Pinpoint the cell where the given text exists, returning its (X, Y) midpoint coordinate. 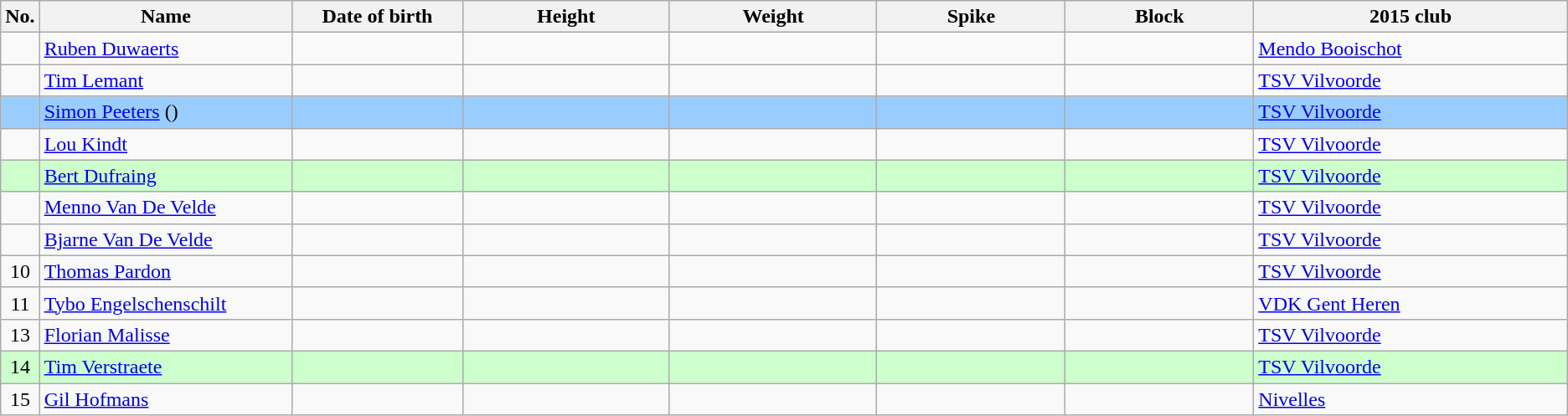
Spike (972, 17)
Gil Hofmans (166, 399)
Tim Verstraete (166, 367)
Height (566, 17)
Block (1159, 17)
15 (20, 399)
Name (166, 17)
Nivelles (1411, 399)
10 (20, 271)
Thomas Pardon (166, 271)
Ruben Duwaerts (166, 49)
No. (20, 17)
Bjarne Van De Velde (166, 239)
Simon Peeters () (166, 112)
Date of birth (377, 17)
Lou Kindt (166, 144)
11 (20, 303)
VDK Gent Heren (1411, 303)
Tim Lemant (166, 80)
Bert Dufraing (166, 176)
Weight (773, 17)
2015 club (1411, 17)
14 (20, 367)
Menno Van De Velde (166, 208)
Tybo Engelschenschilt (166, 303)
13 (20, 335)
Florian Malisse (166, 335)
Mendo Booischot (1411, 49)
